Find where the given text appears and provide that cell's center as [x, y] coordinate. 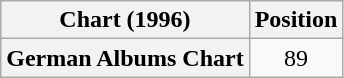
Chart (1996) [125, 20]
89 [296, 58]
German Albums Chart [125, 58]
Position [296, 20]
